Return the (X, Y) coordinate for the center point of the cell that contains the specified text.  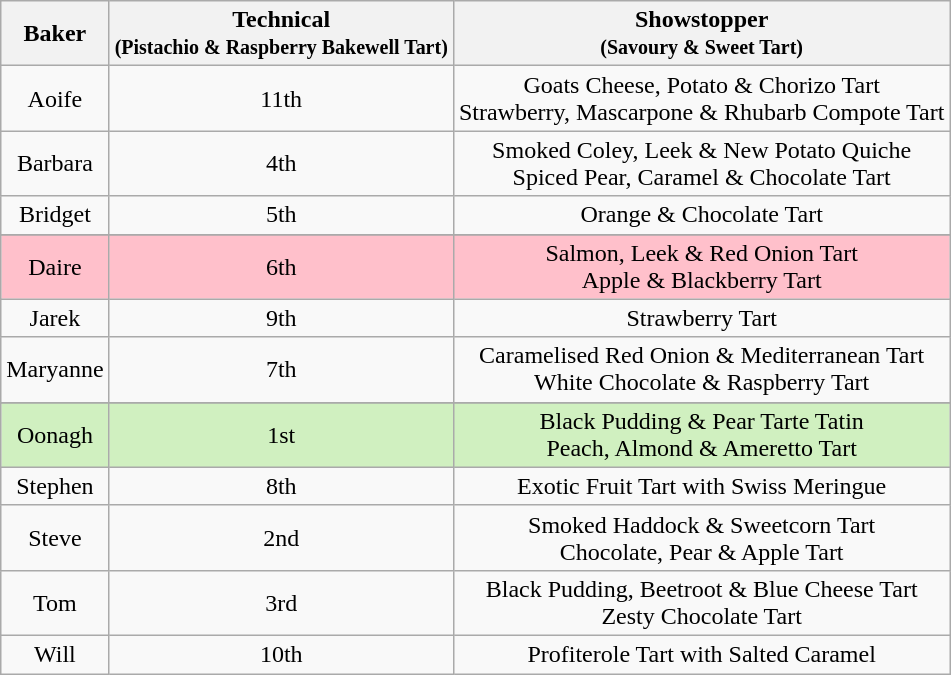
Jarek (55, 318)
5th (281, 215)
8th (281, 486)
Aoife (55, 98)
1st (281, 434)
Maryanne (55, 370)
Smoked Coley, Leek & New Potato QuicheSpiced Pear, Caramel & Chocolate Tart (702, 164)
Baker (55, 34)
Stephen (55, 486)
Oonagh (55, 434)
Exotic Fruit Tart with Swiss Meringue (702, 486)
Barbara (55, 164)
6th (281, 266)
Caramelised Red Onion & Mediterranean TartWhite Chocolate & Raspberry Tart (702, 370)
2nd (281, 538)
Technical(Pistachio & Raspberry Bakewell Tart) (281, 34)
Steve (55, 538)
9th (281, 318)
Black Pudding & Pear Tarte TatinPeach, Almond & Ameretto Tart (702, 434)
7th (281, 370)
Profiterole Tart with Salted Caramel (702, 654)
4th (281, 164)
Smoked Haddock & Sweetcorn TartChocolate, Pear & Apple Tart (702, 538)
Black Pudding, Beetroot & Blue Cheese TartZesty Chocolate Tart (702, 602)
Showstopper(Savoury & Sweet Tart) (702, 34)
Tom (55, 602)
Salmon, Leek & Red Onion TartApple & Blackberry Tart (702, 266)
10th (281, 654)
Goats Cheese, Potato & Chorizo TartStrawberry, Mascarpone & Rhubarb Compote Tart (702, 98)
3rd (281, 602)
Daire (55, 266)
11th (281, 98)
Will (55, 654)
Orange & Chocolate Tart (702, 215)
Strawberry Tart (702, 318)
Bridget (55, 215)
